Return the [x, y] coordinate for the center point of the cell that contains the specified text.  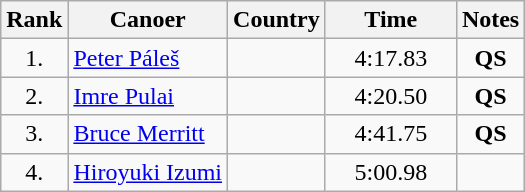
Notes [490, 20]
4:41.75 [390, 134]
4:20.50 [390, 96]
2. [34, 96]
Country [277, 20]
Imre Pulai [148, 96]
Canoer [148, 20]
Time [390, 20]
5:00.98 [390, 172]
Peter Páleš [148, 58]
3. [34, 134]
Bruce Merritt [148, 134]
Rank [34, 20]
4:17.83 [390, 58]
1. [34, 58]
Hiroyuki Izumi [148, 172]
4. [34, 172]
